Identify which cell holds the provided text, then report its [X, Y] central coordinate. 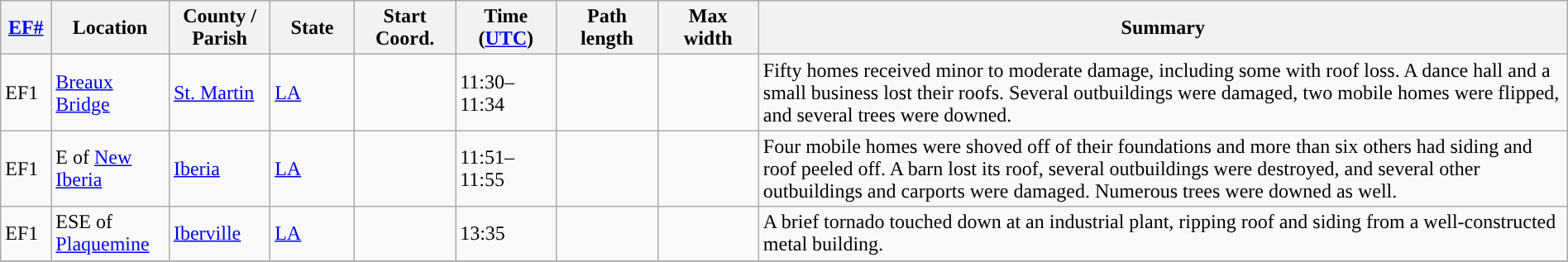
County / Parish [219, 28]
Breaux Bridge [111, 93]
St. Martin [219, 93]
State [313, 28]
E of New Iberia [111, 169]
Iberville [219, 233]
Location [111, 28]
11:30–11:34 [506, 93]
13:35 [506, 233]
EF# [26, 28]
Iberia [219, 169]
11:51–11:55 [506, 169]
ESE of Plaquemine [111, 233]
A brief tornado touched down at an industrial plant, ripping roof and siding from a well-constructed metal building. [1163, 233]
Path length [607, 28]
Summary [1163, 28]
Time (UTC) [506, 28]
Start Coord. [404, 28]
Max width [708, 28]
